Locate the cell with the specified text and output its [X, Y] center coordinate. 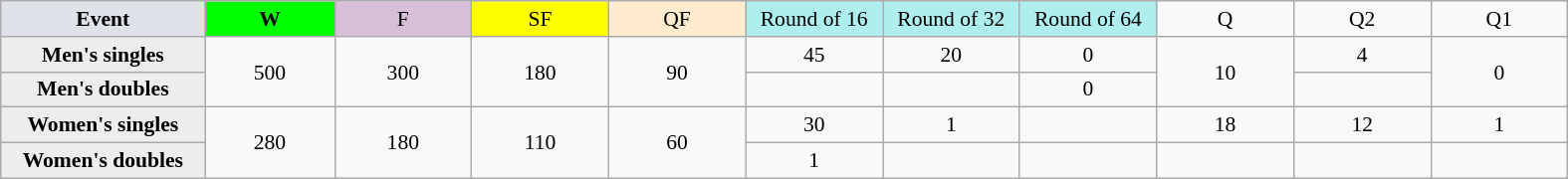
45 [814, 55]
SF [541, 19]
Q2 [1362, 19]
300 [403, 72]
4 [1362, 55]
Q1 [1499, 19]
280 [270, 143]
Round of 32 [951, 19]
Q [1226, 19]
90 [677, 72]
60 [677, 143]
Round of 64 [1088, 19]
Women's singles [104, 125]
Women's doubles [104, 161]
18 [1226, 125]
30 [814, 125]
10 [1226, 72]
F [403, 19]
500 [270, 72]
12 [1362, 125]
Men's doubles [104, 89]
QF [677, 19]
20 [951, 55]
Round of 16 [814, 19]
W [270, 19]
Event [104, 19]
Men's singles [104, 55]
110 [541, 143]
